Output the (X, Y) coordinate of the center of the cell containing the given text.  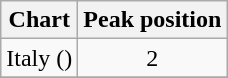
Italy () (40, 58)
Chart (40, 20)
Peak position (152, 20)
2 (152, 58)
